Pinpoint the cell where the given text exists, returning its (x, y) midpoint coordinate. 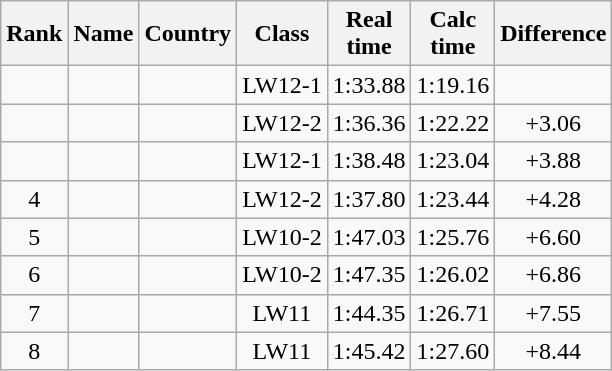
1:23.04 (453, 161)
1:47.35 (369, 275)
1:33.88 (369, 85)
1:47.03 (369, 237)
1:26.71 (453, 313)
1:44.35 (369, 313)
Name (104, 34)
6 (34, 275)
Difference (554, 34)
Calctime (453, 34)
+6.60 (554, 237)
+7.55 (554, 313)
Rank (34, 34)
7 (34, 313)
+8.44 (554, 351)
Country (188, 34)
4 (34, 199)
+6.86 (554, 275)
1:45.42 (369, 351)
8 (34, 351)
1:38.48 (369, 161)
1:23.44 (453, 199)
Realtime (369, 34)
+3.06 (554, 123)
1:25.76 (453, 237)
1:37.80 (369, 199)
1:19.16 (453, 85)
1:36.36 (369, 123)
1:26.02 (453, 275)
Class (282, 34)
+4.28 (554, 199)
1:27.60 (453, 351)
1:22.22 (453, 123)
+3.88 (554, 161)
5 (34, 237)
